Search for the cell housing the specified text and yield its [x, y] center coordinate. 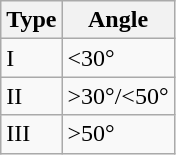
Angle [118, 20]
>30°/<50° [118, 96]
I [32, 58]
II [32, 96]
Type [32, 20]
<30° [118, 58]
III [32, 134]
>50° [118, 134]
